From the cell containing the given text, extract its center point as [x, y] coordinate. 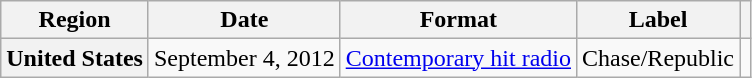
Format [458, 20]
Region [75, 20]
Chase/Republic [658, 58]
United States [75, 58]
Date [244, 20]
September 4, 2012 [244, 58]
Label [658, 20]
Contemporary hit radio [458, 58]
